Identify which cell holds the provided text, then report its [X, Y] central coordinate. 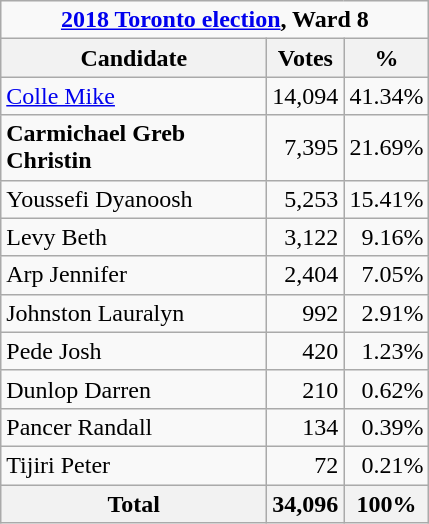
2.91% [386, 313]
5,253 [306, 199]
Levy Beth [134, 237]
Votes [306, 58]
41.34% [386, 96]
21.69% [386, 148]
Youssefi Dyanoosh [134, 199]
9.16% [386, 237]
Colle Mike [134, 96]
Pancer Randall [134, 427]
1.23% [386, 351]
2018 Toronto election, Ward 8 [215, 20]
0.39% [386, 427]
210 [306, 389]
134 [306, 427]
2,404 [306, 275]
0.21% [386, 465]
Arp Jennifer [134, 275]
14,094 [306, 96]
72 [306, 465]
34,096 [306, 503]
Johnston Lauralyn [134, 313]
420 [306, 351]
Tijiri Peter [134, 465]
7,395 [306, 148]
3,122 [306, 237]
Carmichael Greb Christin [134, 148]
Pede Josh [134, 351]
7.05% [386, 275]
% [386, 58]
992 [306, 313]
Total [134, 503]
Candidate [134, 58]
0.62% [386, 389]
15.41% [386, 199]
Dunlop Darren [134, 389]
100% [386, 503]
